Identify which cell holds the provided text, then report its (X, Y) central coordinate. 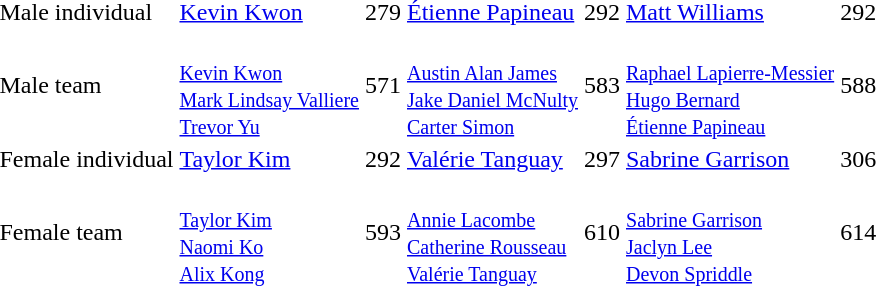
Valérie Tanguay (493, 159)
583 (602, 86)
Kevin KwonMark Lindsay ValliereTrevor Yu (270, 86)
Taylor Kim (270, 159)
Sabrine Garrison (730, 159)
292 (384, 159)
571 (384, 86)
Raphael Lapierre-MessierHugo BernardÉtienne Papineau (730, 86)
297 (602, 159)
Austin Alan JamesJake Daniel McNultyCarter Simon (493, 86)
